For the text-containing cell, return its midpoint in [x, y] coordinate format. 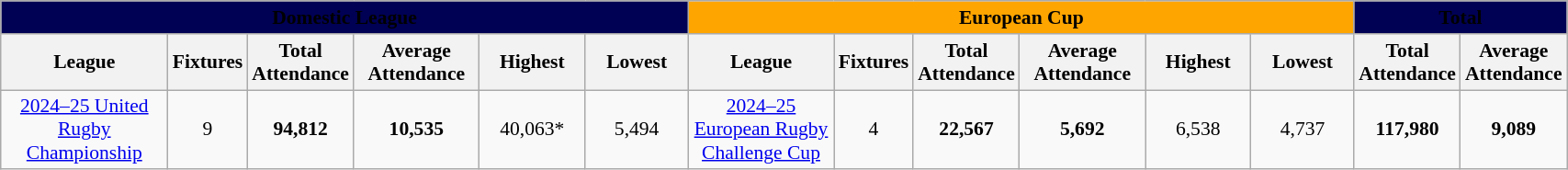
94,812 [300, 130]
5,494 [637, 130]
2024–25 United Rugby Championship [85, 130]
22,567 [966, 130]
2024–25 European Rugby Challenge Cup [761, 130]
European Cup [1021, 17]
9,089 [1514, 130]
4 [874, 130]
Total [1461, 17]
9 [208, 130]
5,692 [1082, 130]
10,535 [417, 130]
Domestic League [345, 17]
117,980 [1407, 130]
4,737 [1303, 130]
40,063* [533, 130]
6,538 [1198, 130]
